Determine the [X, Y] coordinate at the center of the cell enclosing the given text.  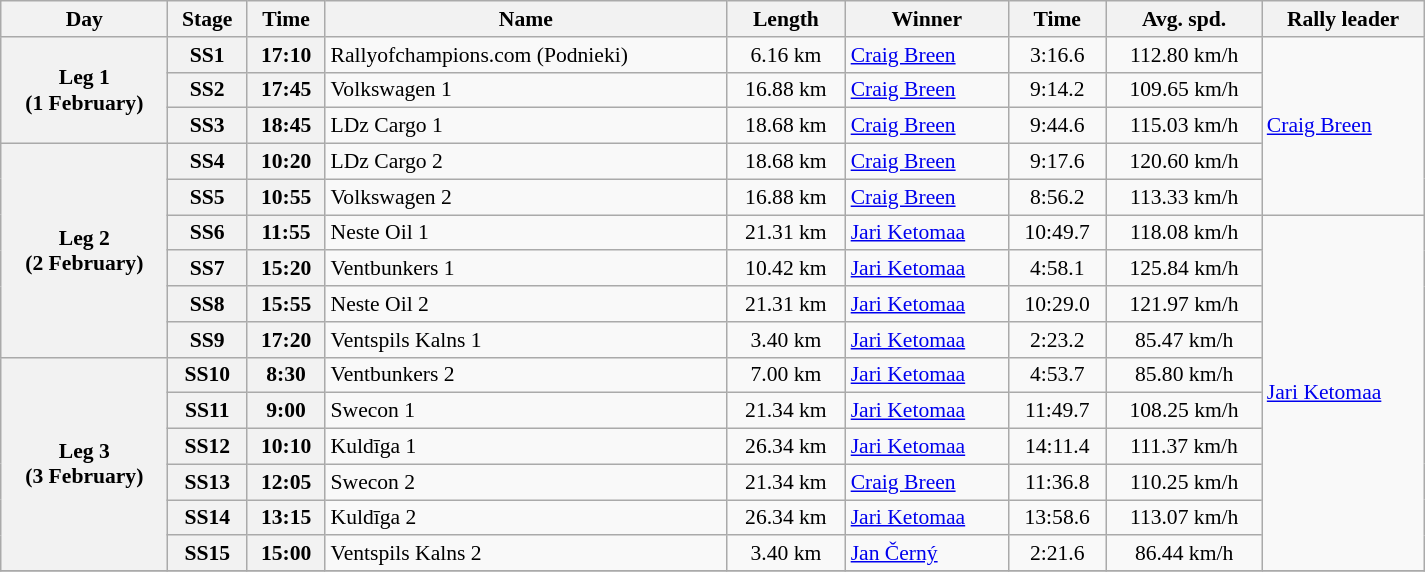
2:23.2 [1057, 340]
118.08 km/h [1184, 233]
Kuldīga 2 [526, 518]
Ventbunkers 2 [526, 375]
Kuldīga 1 [526, 447]
Rally leader [1343, 19]
Volkswagen 2 [526, 197]
SS14 [208, 518]
113.07 km/h [1184, 518]
111.37 km/h [1184, 447]
Leg 2(2 February) [84, 251]
9:44.6 [1057, 126]
10.42 km [786, 269]
SS4 [208, 162]
9:14.2 [1057, 90]
4:53.7 [1057, 375]
Volkswagen 1 [526, 90]
112.80 km/h [1184, 55]
Stage [208, 19]
3:16.6 [1057, 55]
14:11.4 [1057, 447]
Length [786, 19]
Swecon 2 [526, 482]
Winner [927, 19]
2:21.6 [1057, 554]
15:20 [286, 269]
SS11 [208, 411]
7.00 km [786, 375]
10:55 [286, 197]
108.25 km/h [1184, 411]
13:15 [286, 518]
11:36.8 [1057, 482]
11:49.7 [1057, 411]
113.33 km/h [1184, 197]
Leg 3(3 February) [84, 464]
110.25 km/h [1184, 482]
17:10 [286, 55]
11:55 [286, 233]
SS1 [208, 55]
SS10 [208, 375]
SS13 [208, 482]
Swecon 1 [526, 411]
Neste Oil 2 [526, 304]
10:10 [286, 447]
SS12 [208, 447]
Ventbunkers 1 [526, 269]
8:30 [286, 375]
17:45 [286, 90]
SS6 [208, 233]
15:00 [286, 554]
Ventspils Kalns 2 [526, 554]
120.60 km/h [1184, 162]
10:29.0 [1057, 304]
17:20 [286, 340]
Neste Oil 1 [526, 233]
115.03 km/h [1184, 126]
86.44 km/h [1184, 554]
85.47 km/h [1184, 340]
SS15 [208, 554]
8:56.2 [1057, 197]
109.65 km/h [1184, 90]
SS3 [208, 126]
Avg. spd. [1184, 19]
6.16 km [786, 55]
18:45 [286, 126]
12:05 [286, 482]
SS2 [208, 90]
85.80 km/h [1184, 375]
4:58.1 [1057, 269]
SS8 [208, 304]
Name [526, 19]
10:20 [286, 162]
LDz Cargo 2 [526, 162]
SS5 [208, 197]
Leg 1(1 February) [84, 90]
Ventspils Kalns 1 [526, 340]
121.97 km/h [1184, 304]
Day [84, 19]
10:49.7 [1057, 233]
SS7 [208, 269]
15:55 [286, 304]
LDz Cargo 1 [526, 126]
SS9 [208, 340]
Rallyofchampions.com (Podnieki) [526, 55]
13:58.6 [1057, 518]
125.84 km/h [1184, 269]
9:00 [286, 411]
9:17.6 [1057, 162]
Jan Černý [927, 554]
